Provide the (X, Y) coordinate of the cell's center where the given text is located.  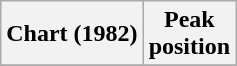
Peakposition (189, 34)
Chart (1982) (72, 34)
